Determine the (x, y) coordinate at the center of the cell enclosing the given text.  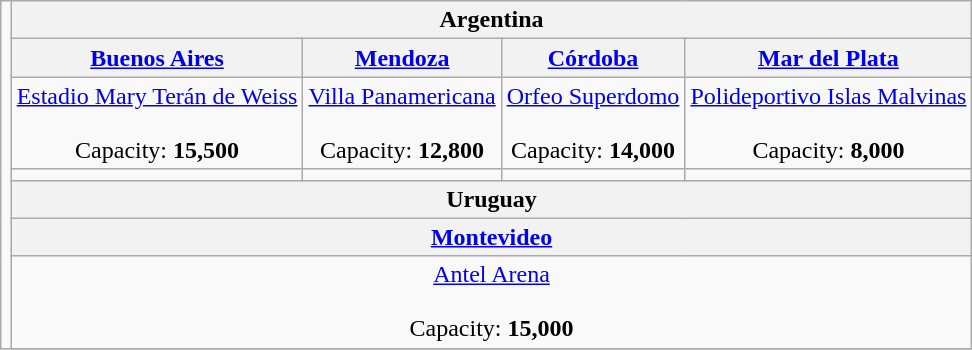
Villa PanamericanaCapacity: 12,800 (402, 123)
Buenos Aires (157, 58)
Córdoba (593, 58)
Orfeo SuperdomoCapacity: 14,000 (593, 123)
Montevideo (492, 237)
Mar del Plata (828, 58)
Uruguay (492, 199)
Estadio Mary Terán de WeissCapacity: 15,500 (157, 123)
Antel Arena Capacity: 15,000 (492, 302)
Mendoza (402, 58)
Polideportivo Islas MalvinasCapacity: 8,000 (828, 123)
Argentina (492, 20)
